Determine the [x, y] coordinate at the center of the cell enclosing the given text.  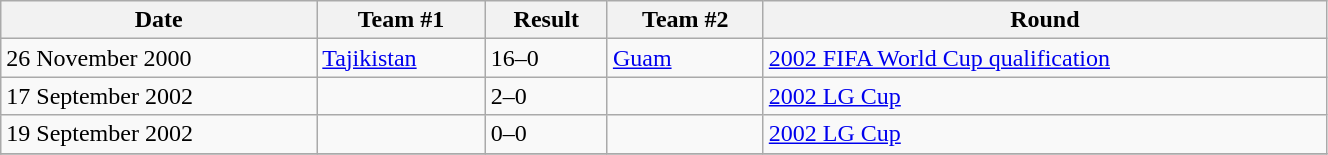
16–0 [546, 58]
Round [1044, 20]
Team #2 [685, 20]
0–0 [546, 134]
Tajikistan [401, 58]
19 September 2002 [159, 134]
2–0 [546, 96]
Team #1 [401, 20]
Guam [685, 58]
Result [546, 20]
17 September 2002 [159, 96]
Date [159, 20]
26 November 2000 [159, 58]
2002 FIFA World Cup qualification [1044, 58]
